Find where the given text appears and provide that cell's center as [X, Y] coordinate. 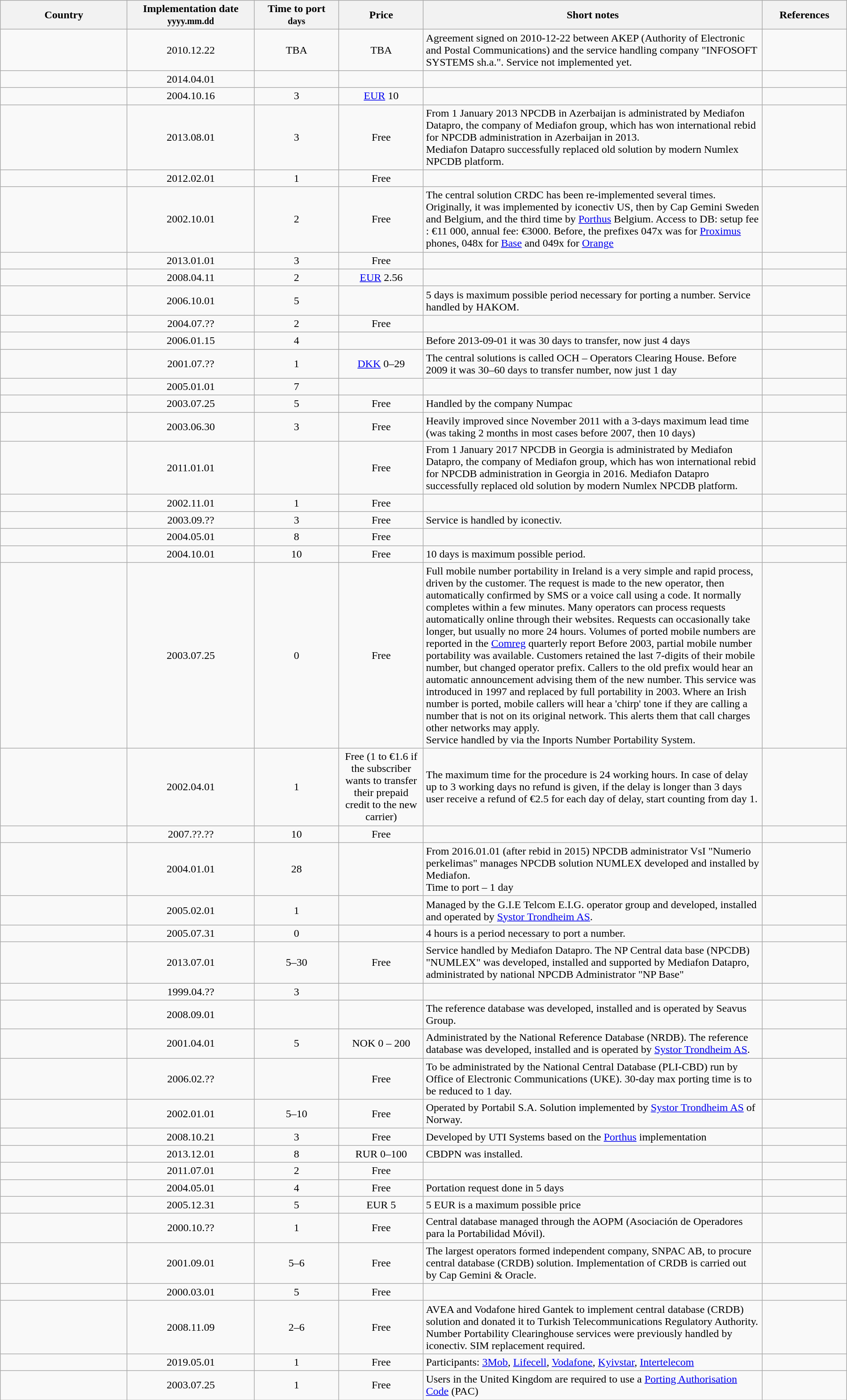
The central solutions is called OCH – Operators Clearing House. Before 2009 it was 30–60 days to transfer number, now just 1 day [593, 364]
2003.06.30 [191, 427]
RUR 0–100 [382, 1154]
Before 2013-09-01 it was 30 days to transfer, now just 4 days [593, 340]
1999.04.?? [191, 991]
2008.10.21 [191, 1137]
EUR 5 [382, 1205]
5–30 [297, 962]
2000.03.01 [191, 1292]
2013.08.01 [191, 137]
Heavily improved since November 2011 with a 3-days maximum lead time (was taking 2 months in most cases before 2007, then 10 days) [593, 427]
28 [297, 869]
2002.10.01 [191, 219]
Country [64, 15]
Portation request done in 5 days [593, 1188]
2010.12.22 [191, 50]
Short notes [593, 15]
2000.10.?? [191, 1228]
5–6 [297, 1263]
2008.11.09 [191, 1327]
2011.07.01 [191, 1171]
5 EUR is a maximum possible price [593, 1205]
2014.04.01 [191, 79]
2005.07.31 [191, 933]
2001.09.01 [191, 1263]
2004.10.16 [191, 96]
2002.04.01 [191, 787]
The reference database was developed, installed and is operated by Seavus Group. [593, 1015]
2006.10.01 [191, 300]
Free (1 to €1.6 if the subscriber wants to transfer their prepaid credit to the new carrier) [382, 787]
2002.11.01 [191, 503]
2005.12.31 [191, 1205]
2005.01.01 [191, 387]
2013.12.01 [191, 1154]
2006.02.?? [191, 1079]
CBDPN was installed. [593, 1154]
7 [297, 387]
References [804, 15]
2004.01.01 [191, 869]
2004.10.01 [191, 554]
2019.05.01 [191, 1362]
2011.01.01 [191, 468]
2004.07.?? [191, 323]
5 days is maximum possible period necessary for porting a number. Service handled by HAKOM. [593, 300]
2013.01.01 [191, 260]
2001.07.?? [191, 364]
2012.02.01 [191, 178]
Managed by the G.I.E Telcom E.I.G. operator group and developed, installed and operated by Systor Trondheim AS. [593, 910]
10 days is maximum possible period. [593, 554]
DKK 0–29 [382, 364]
2005.02.01 [191, 910]
Developed by UTI Systems based on the Porthus implementation [593, 1137]
Time to portdays [297, 15]
Implementation dateyyyy.mm.dd [191, 15]
Handled by the company Numpac [593, 404]
2013.07.01 [191, 962]
2–6 [297, 1327]
2001.04.01 [191, 1044]
Users in the United Kingdom are required to use a Porting Authorisation Code (PAC) [593, 1385]
EUR 2.56 [382, 277]
2008.09.01 [191, 1015]
5–10 [297, 1114]
Participants: 3Mob, Lifecell, Vodafone, Kyivstar, Intertelecom [593, 1362]
Administrated by the National Reference Database (NRDB). The reference database was developed, installed and is operated by Systor Trondheim AS. [593, 1044]
4 hours is a period necessary to port a number. [593, 933]
2002.01.01 [191, 1114]
Operated by Portabil S.A. Solution implemented by Systor Trondheim AS of Norway. [593, 1114]
Price [382, 15]
2007.??.?? [191, 834]
NOK 0 – 200 [382, 1044]
EUR 10 [382, 96]
Service is handled by iconectiv. [593, 520]
2003.09.?? [191, 520]
2006.01.15 [191, 340]
2008.04.11 [191, 277]
Central database managed through the AOPM (Asociación de Operadores para la Portabilidad Móvil). [593, 1228]
